Capture the cell that displays the provided text and extract its [x, y] central coordinate. 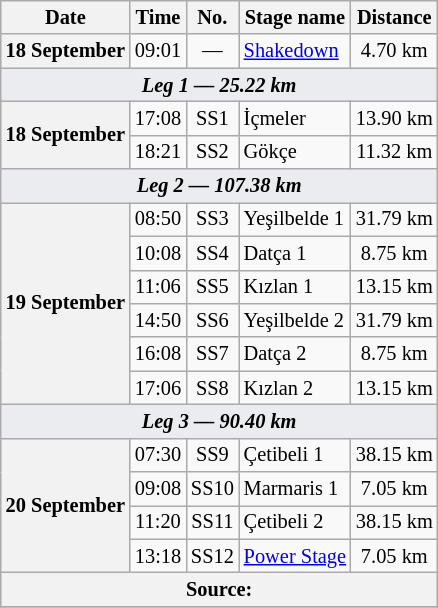
SS3 [212, 219]
SS12 [212, 556]
SS10 [212, 489]
SS6 [212, 320]
11:20 [158, 522]
11:06 [158, 287]
08:50 [158, 219]
19 September [66, 303]
SS1 [212, 118]
Kızlan 2 [295, 388]
Leg 2 — 107.38 km [220, 186]
Datça 1 [295, 253]
Marmaris 1 [295, 489]
SS5 [212, 287]
Gökçe [295, 152]
16:08 [158, 354]
Source: [220, 589]
SS11 [212, 522]
Çetibeli 1 [295, 455]
18:21 [158, 152]
Çetibeli 2 [295, 522]
Yeşilbelde 2 [295, 320]
11.32 km [394, 152]
Leg 3 — 90.40 km [220, 421]
13.90 km [394, 118]
SS9 [212, 455]
SS7 [212, 354]
— [212, 51]
Stage name [295, 17]
Yeşilbelde 1 [295, 219]
Datça 2 [295, 354]
13:18 [158, 556]
10:08 [158, 253]
Kızlan 1 [295, 287]
17:06 [158, 388]
Leg 1 — 25.22 km [220, 85]
Date [66, 17]
20 September [66, 506]
07:30 [158, 455]
Distance [394, 17]
17:08 [158, 118]
Time [158, 17]
No. [212, 17]
SS8 [212, 388]
Shakedown [295, 51]
4.70 km [394, 51]
14:50 [158, 320]
Power Stage [295, 556]
SS2 [212, 152]
SS4 [212, 253]
İçmeler [295, 118]
09:01 [158, 51]
09:08 [158, 489]
